Return [X, Y] of the center of cell containing provided text 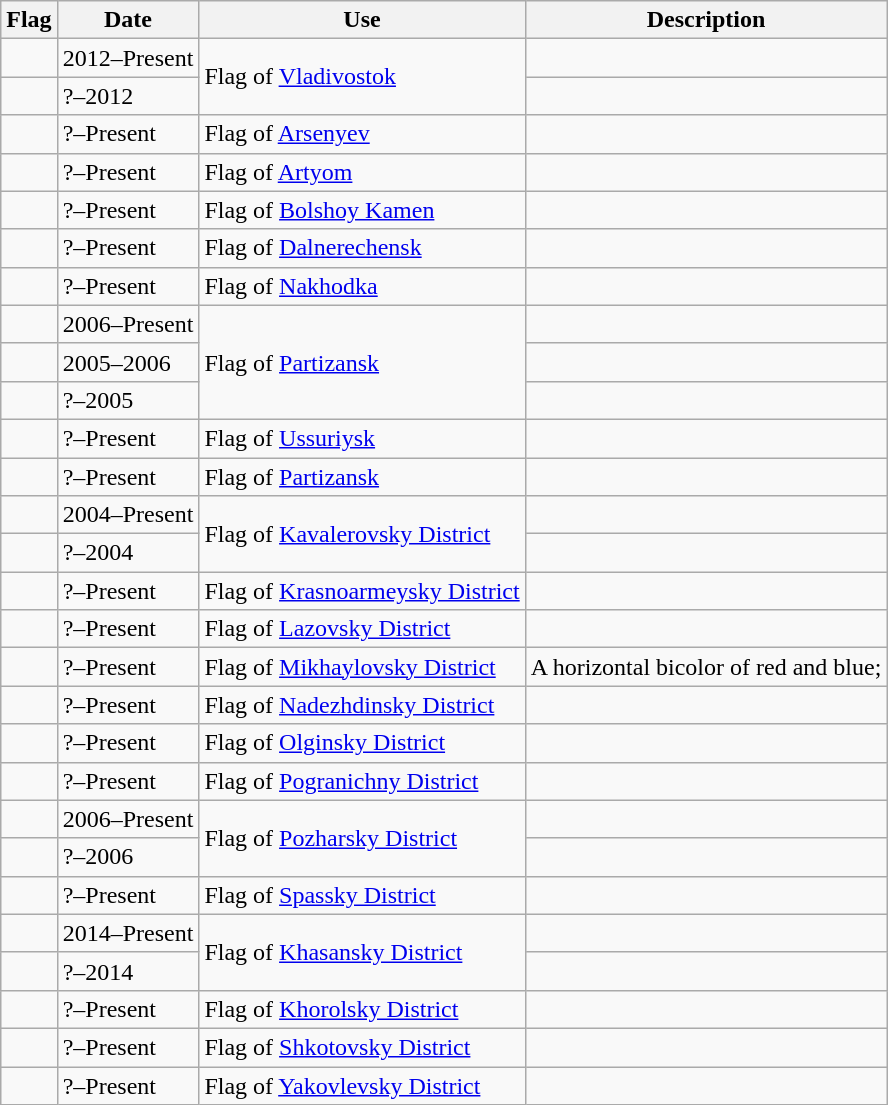
2005–2006 [128, 362]
Flag of Kavalerovsky District [362, 534]
Flag of Artyom [362, 172]
Use [362, 20]
Flag of Arsenyev [362, 134]
Flag of Yakovlevsky District [362, 1085]
Date [128, 20]
Flag of Khorolsky District [362, 1009]
Flag of Mikhaylovsky District [362, 667]
?–2012 [128, 96]
Flag of Olginsky District [362, 743]
Flag [29, 20]
Flag of Shkotovsky District [362, 1047]
A horizontal bicolor of red and blue; [706, 667]
Flag of Vladivostok [362, 77]
2014–Present [128, 933]
Flag of Lazovsky District [362, 629]
?–2006 [128, 857]
?–2014 [128, 971]
Flag of Dalnerechensk [362, 248]
2012–Present [128, 58]
Flag of Pogranichny District [362, 781]
?–2004 [128, 553]
Flag of Bolshoy Kamen [362, 210]
Flag of Khasansky District [362, 952]
Flag of Spassky District [362, 895]
?–2005 [128, 400]
Flag of Nadezhdinsky District [362, 705]
Description [706, 20]
Flag of Ussuriysk [362, 438]
Flag of Nakhodka [362, 286]
2004–Present [128, 515]
Flag of Pozharsky District [362, 838]
Flag of Krasnoarmeysky District [362, 591]
